Search for the cell housing the specified text and yield its [X, Y] center coordinate. 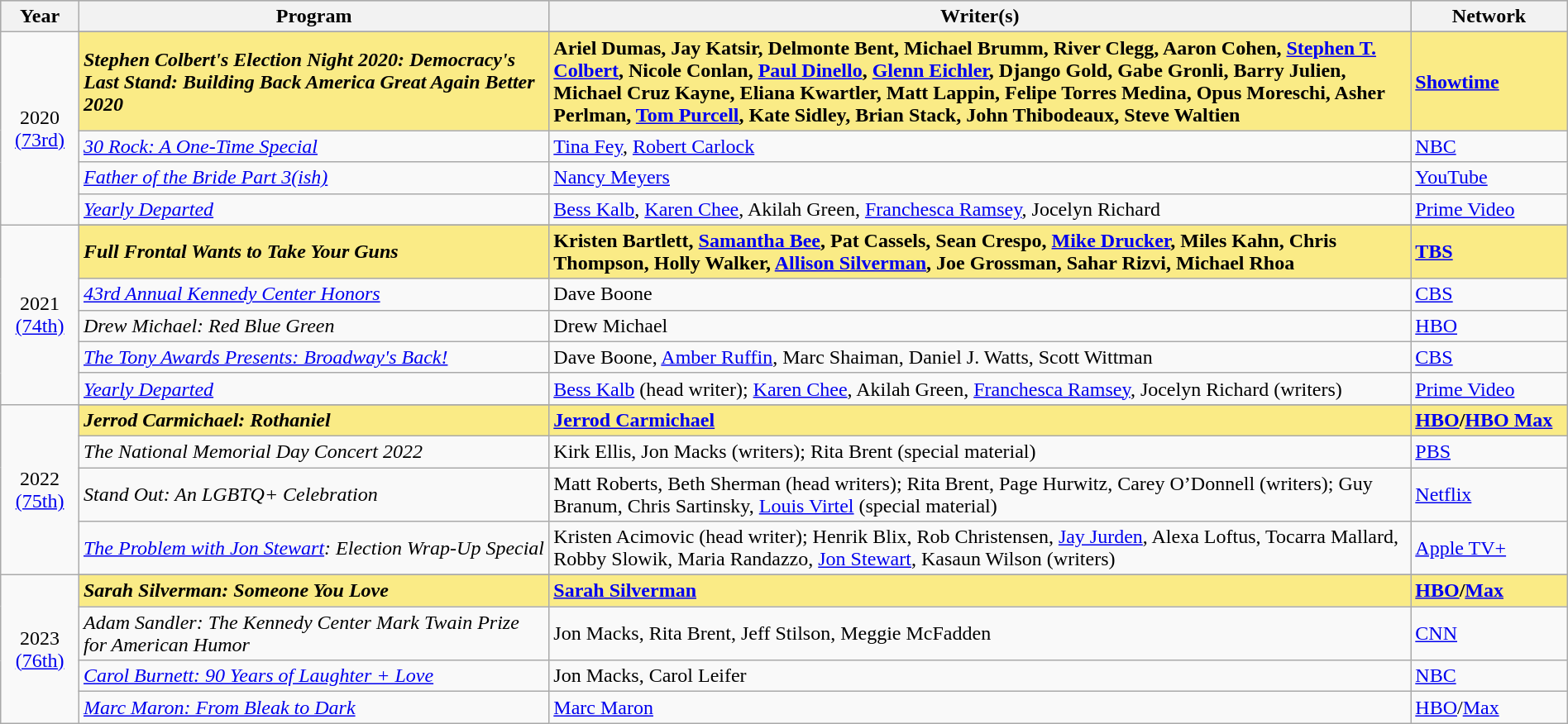
Sarah Silverman: Someone You Love [313, 591]
Kirk Ellis, Jon Macks (writers); Rita Brent (special material) [980, 451]
HBO/HBO Max [1489, 420]
Nancy Meyers [980, 178]
Jerrod Carmichael [980, 420]
Dave Boone [980, 294]
Full Frontal Wants to Take Your Guns [313, 251]
Bess Kalb, Karen Chee, Akilah Green, Franchesca Ramsey, Jocelyn Richard [980, 209]
Adam Sandler: The Kennedy Center Mark Twain Prize for American Humor [313, 633]
Stephen Colbert's Election Night 2020: Democracy's Last Stand: Building Back America Great Again Better 2020 [313, 81]
Drew Michael [980, 326]
Year [40, 17]
HBO [1489, 326]
30 Rock: A One-Time Special [313, 146]
PBS [1489, 451]
The Tony Awards Presents: Broadway's Back! [313, 357]
Marc Maron: From Bleak to Dark [313, 707]
43rd Annual Kennedy Center Honors [313, 294]
CNN [1489, 633]
Stand Out: An LGBTQ+ Celebration [313, 494]
TBS [1489, 251]
Showtime [1489, 81]
Dave Boone, Amber Ruffin, Marc Shaiman, Daniel J. Watts, Scott Wittman [980, 357]
Jerrod Carmichael: Rothaniel [313, 420]
Jon Macks, Rita Brent, Jeff Stilson, Meggie McFadden [980, 633]
Sarah Silverman [980, 591]
The National Memorial Day Concert 2022 [313, 451]
Father of the Bride Part 3(ish) [313, 178]
Carol Burnett: 90 Years of Laughter + Love [313, 676]
Marc Maron [980, 707]
Tina Fey, Robert Carlock [980, 146]
YouTube [1489, 178]
2023(76th) [40, 650]
The Problem with Jon Stewart: Election Wrap-Up Special [313, 549]
Program [313, 17]
Network [1489, 17]
Apple TV+ [1489, 549]
2022(75th) [40, 489]
Drew Michael: Red Blue Green [313, 326]
2020(73rd) [40, 129]
Writer(s) [980, 17]
Jon Macks, Carol Leifer [980, 676]
Netflix [1489, 494]
Bess Kalb (head writer); Karen Chee, Akilah Green, Franchesca Ramsey, Jocelyn Richard (writers) [980, 388]
2021(74th) [40, 314]
